Find where the given text appears and provide that cell's center as (X, Y) coordinate. 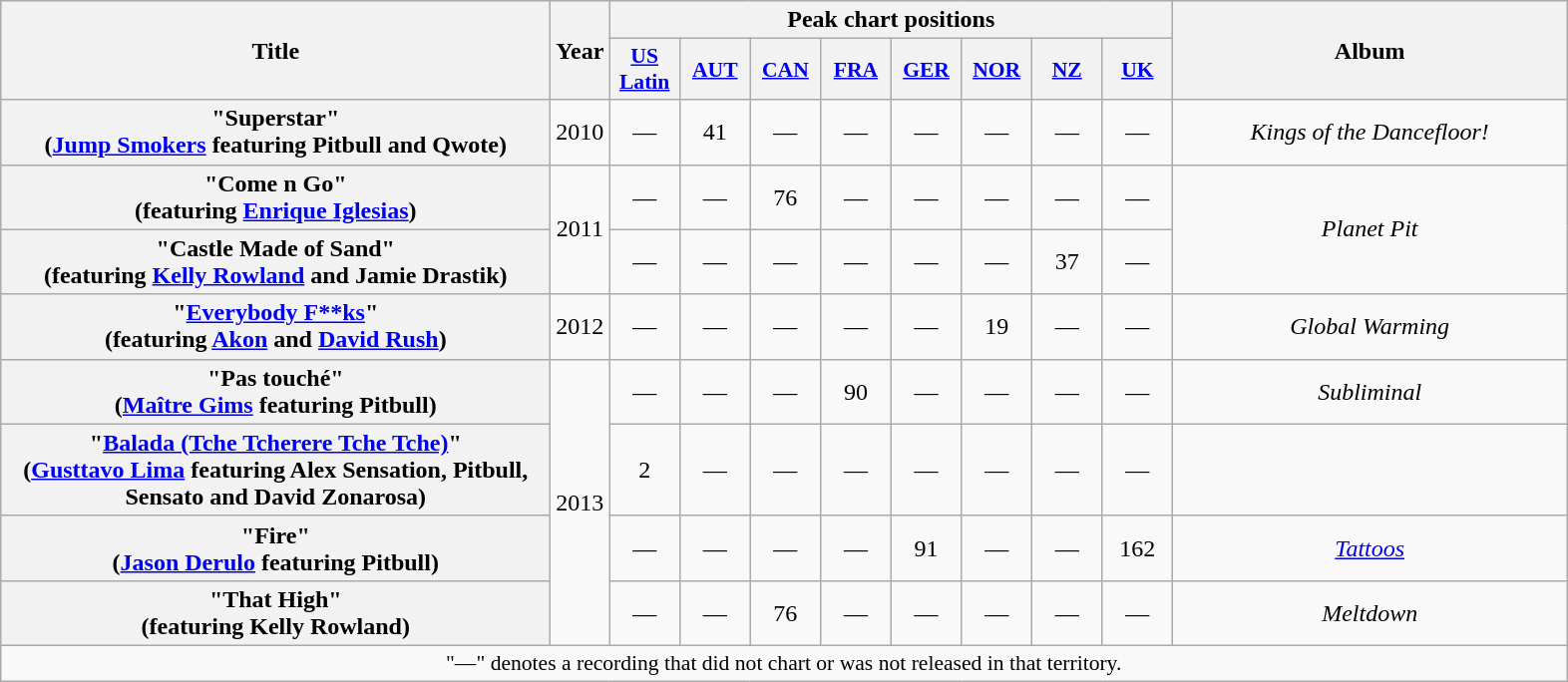
FRA (856, 70)
NZ (1067, 70)
41 (714, 132)
90 (856, 391)
AUT (714, 70)
Year (581, 50)
Kings of the Dancefloor! (1371, 132)
2 (644, 470)
"Pas touché" (Maître Gims featuring Pitbull) (275, 391)
NOR (997, 70)
Tattoos (1371, 548)
CAN (786, 70)
"That High" (featuring Kelly Rowland) (275, 612)
GER (926, 70)
Planet Pit (1371, 229)
Subliminal (1371, 391)
2011 (581, 229)
37 (1067, 261)
Album (1371, 50)
Global Warming (1371, 327)
162 (1137, 548)
Peak chart positions (892, 20)
"Come n Go" (featuring Enrique Iglesias) (275, 197)
Title (275, 50)
91 (926, 548)
2013 (581, 503)
UK (1137, 70)
"Superstar" (Jump Smokers featuring Pitbull and Qwote) (275, 132)
US Latin (644, 70)
19 (997, 327)
"Castle Made of Sand" (featuring Kelly Rowland and Jamie Drastik) (275, 261)
2012 (581, 327)
"Fire" (Jason Derulo featuring Pitbull) (275, 548)
"Everybody F**ks" (featuring Akon and David Rush) (275, 327)
2010 (581, 132)
"Balada (Tche Tcherere Tche Tche)" (Gusttavo Lima featuring Alex Sensation, Pitbull, Sensato and David Zonarosa) (275, 470)
Meltdown (1371, 612)
"—" denotes a recording that did not chart or was not released in that territory. (784, 663)
